Determine the [x, y] coordinate at the center of the cell enclosing the given text.  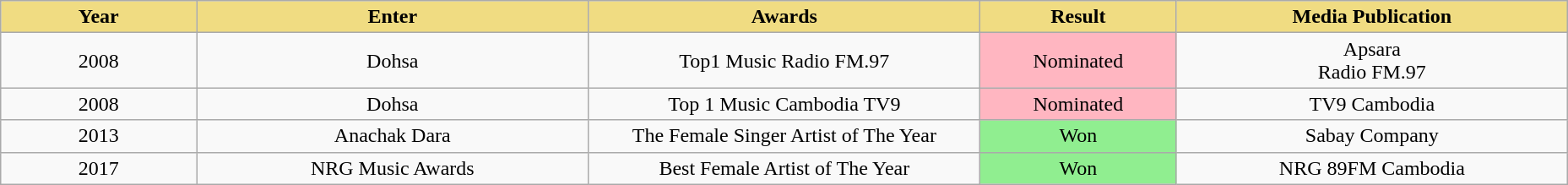
Anachak Dara [393, 136]
2017 [99, 168]
Enter [393, 17]
Best Female Artist of The Year [784, 168]
Year [99, 17]
Result [1078, 17]
Top1 Music Radio FM.97 [784, 61]
Sabay Company [1372, 136]
The Female Singer Artist of The Year [784, 136]
NRG Music Awards [393, 168]
NRG 89FM Cambodia [1372, 168]
2013 [99, 136]
TV9 Cambodia [1372, 104]
ApsaraRadio FM.97 [1372, 61]
Top 1 Music Cambodia TV9 [784, 104]
Awards [784, 17]
Media Publication [1372, 17]
